Return the [X, Y] coordinate for the center point of the cell that contains the specified text.  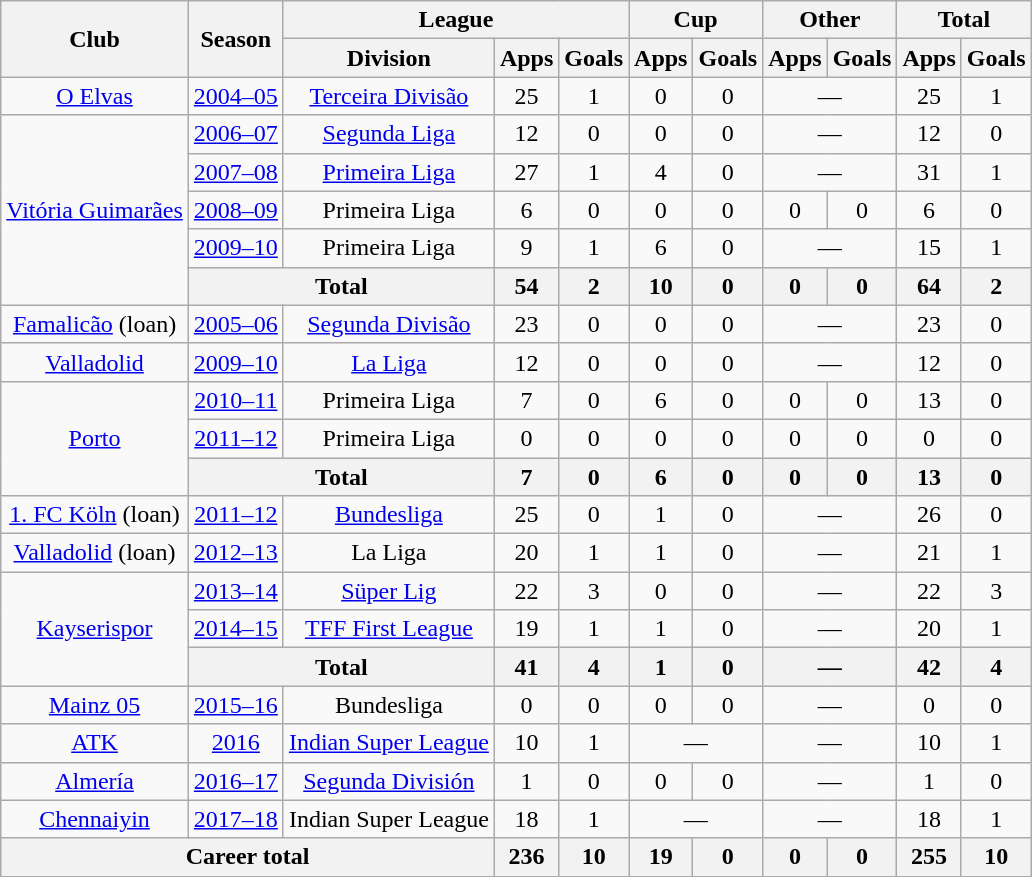
2016 [236, 743]
Club [95, 39]
1. FC Köln (loan) [95, 515]
Süper Lig [388, 591]
2010–11 [236, 400]
2004–05 [236, 96]
26 [929, 515]
Almería [95, 781]
9 [526, 248]
Kayserispor [95, 629]
Season [236, 39]
Segunda División [388, 781]
27 [526, 172]
236 [526, 857]
2006–07 [236, 134]
2014–15 [236, 629]
Segunda Liga [388, 134]
31 [929, 172]
Valladolid [95, 362]
2017–18 [236, 819]
Other [830, 20]
Mainz 05 [95, 705]
Segunda Divisão [388, 324]
41 [526, 667]
2005–06 [236, 324]
64 [929, 286]
Career total [248, 857]
League [456, 20]
54 [526, 286]
Famalicão (loan) [95, 324]
Vitória Guimarães [95, 210]
Porto [95, 438]
255 [929, 857]
Terceira Divisão [388, 96]
2016–17 [236, 781]
2007–08 [236, 172]
Division [388, 58]
21 [929, 553]
2015–16 [236, 705]
Cup [696, 20]
15 [929, 248]
2013–14 [236, 591]
O Elvas [95, 96]
42 [929, 667]
ATK [95, 743]
Chennaiyin [95, 819]
Valladolid (loan) [95, 553]
TFF First League [388, 629]
2012–13 [236, 553]
2008–09 [236, 210]
